Return the [x, y] coordinate for the center point of the cell that contains the specified text.  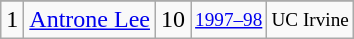
Antrone Lee [90, 20]
10 [172, 20]
1997–98 [229, 20]
1 [12, 20]
UC Irvine [310, 20]
